Determine the (x, y) coordinate at the center of the cell enclosing the given text.  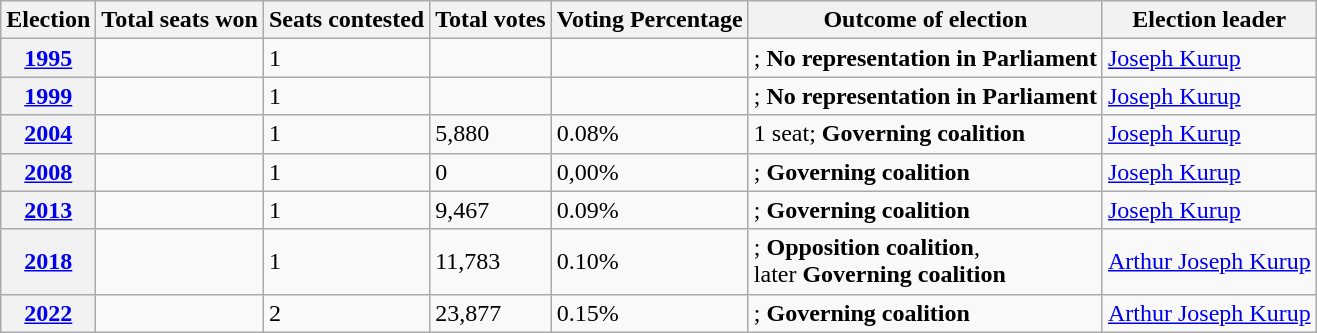
2 (346, 313)
2022 (48, 313)
0.09% (650, 210)
5,880 (491, 134)
2018 (48, 262)
Total votes (491, 20)
9,467 (491, 210)
2008 (48, 172)
1995 (48, 58)
0.15% (650, 313)
0.10% (650, 262)
1 seat; Governing coalition (925, 134)
Total seats won (180, 20)
11,783 (491, 262)
Voting Percentage (650, 20)
Seats contested (346, 20)
0.08% (650, 134)
Outcome of election (925, 20)
1999 (48, 96)
0 (491, 172)
23,877 (491, 313)
0,00% (650, 172)
; Opposition coalition, later Governing coalition (925, 262)
2013 (48, 210)
2004 (48, 134)
Election (48, 20)
Election leader (1209, 20)
